Extract the [X, Y] coordinate from the center of the cell holding the provided text.  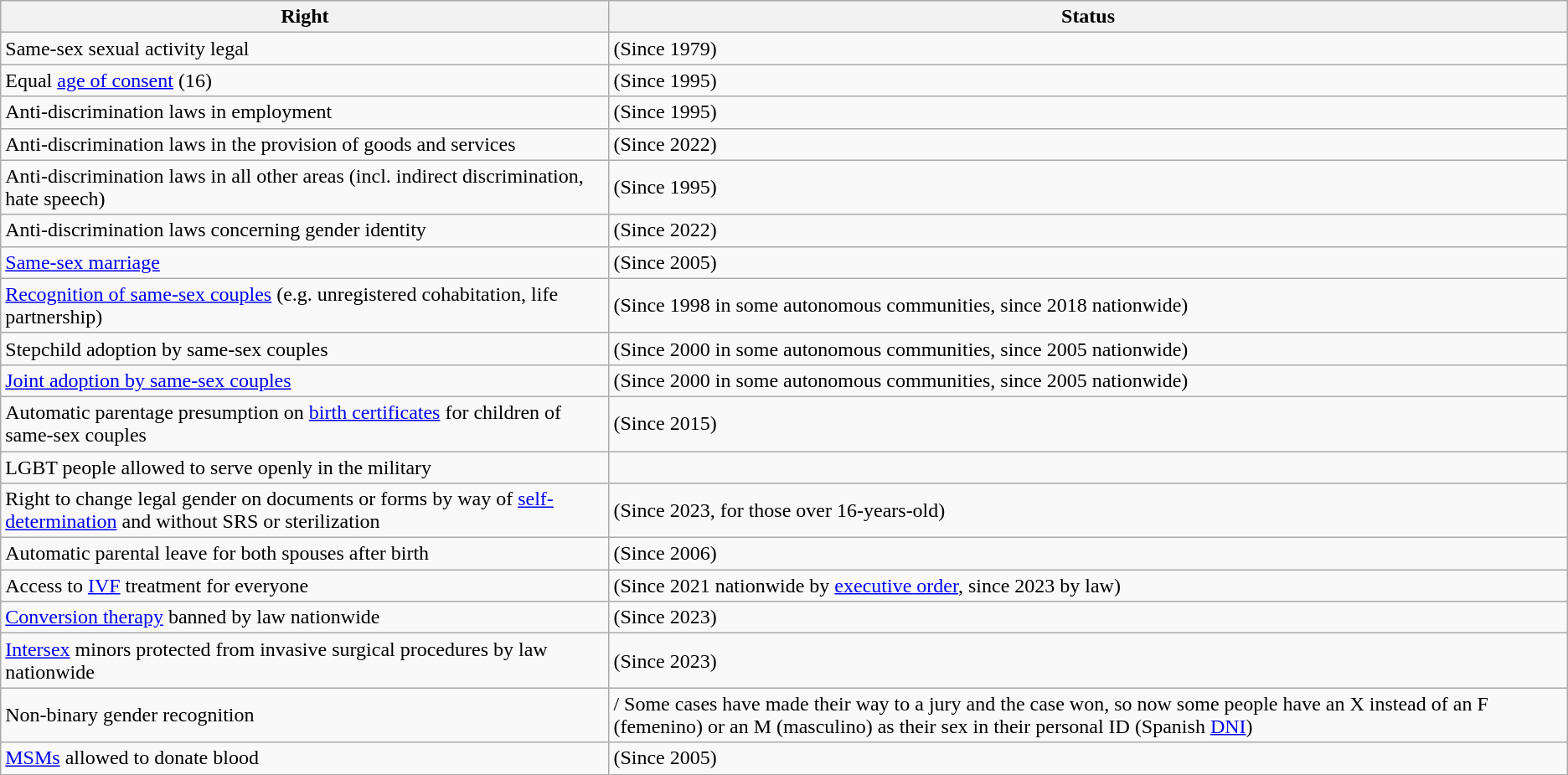
Joint adoption by same-sex couples [305, 380]
Non-binary gender recognition [305, 716]
Intersex minors protected from invasive surgical procedures by law nationwide [305, 660]
Right [305, 17]
(Since 2006) [1088, 554]
Automatic parentage presumption on birth certificates for children of same-sex couples [305, 424]
Anti-discrimination laws in all other areas (incl. indirect discrimination, hate speech) [305, 188]
Equal age of consent (16) [305, 80]
Anti-discrimination laws in employment [305, 112]
Status [1088, 17]
(Since 2023, for those over 16-years-old) [1088, 511]
Right to change legal gender on documents or forms by way of self-determination and without SRS or sterilization [305, 511]
(Since 2021 nationwide by executive order, since 2023 by law) [1088, 586]
(Since 2015) [1088, 424]
Anti-discrimination laws in the provision of goods and services [305, 144]
Access to IVF treatment for everyone [305, 586]
Anti-discrimination laws concerning gender identity [305, 230]
Recognition of same-sex couples (e.g. unregistered cohabitation, life partnership) [305, 305]
MSMs allowed to donate blood [305, 758]
Stepchild adoption by same-sex couples [305, 349]
Same-sex sexual activity legal [305, 49]
Conversion therapy banned by law nationwide [305, 617]
Automatic parental leave for both spouses after birth [305, 554]
(Since 1979) [1088, 49]
LGBT people allowed to serve openly in the military [305, 467]
(Since 1998 in some autonomous communities, since 2018 nationwide) [1088, 305]
Same-sex marriage [305, 262]
